Determine the [X, Y] coordinate at the center of the cell enclosing the given text.  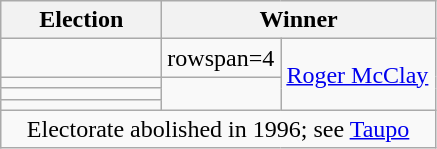
Election [82, 20]
Roger McClay [358, 74]
Winner [299, 20]
Electorate abolished in 1996; see Taupo [218, 129]
rowspan=4 [222, 58]
